Locate the cell with the specified text and output its [x, y] center coordinate. 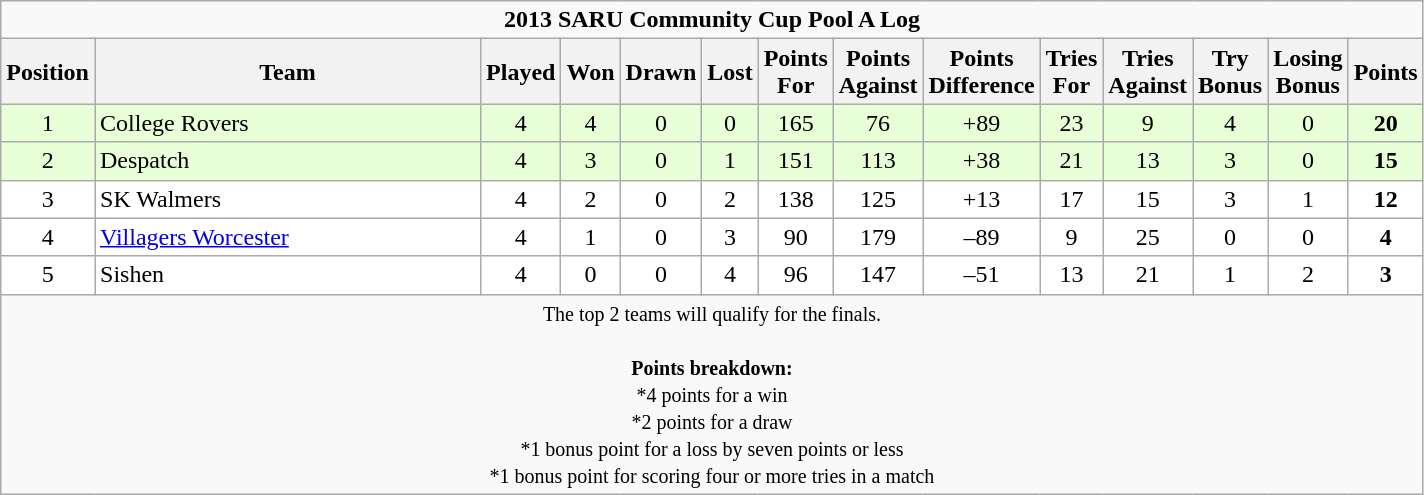
138 [796, 199]
12 [1386, 199]
Points For [796, 72]
90 [796, 237]
+13 [982, 199]
Played [521, 72]
Tries Against [1148, 72]
76 [878, 123]
Position [48, 72]
179 [878, 237]
17 [1072, 199]
2013 SARU Community Cup Pool A Log [712, 20]
Points [1386, 72]
20 [1386, 123]
Team [287, 72]
Won [590, 72]
Drawn [661, 72]
Sishen [287, 275]
Tries For [1072, 72]
–89 [982, 237]
25 [1148, 237]
23 [1072, 123]
Lost [730, 72]
College Rovers [287, 123]
Losing Bonus [1308, 72]
165 [796, 123]
113 [878, 161]
Points Against [878, 72]
Villagers Worcester [287, 237]
96 [796, 275]
+38 [982, 161]
147 [878, 275]
+89 [982, 123]
125 [878, 199]
–51 [982, 275]
Despatch [287, 161]
5 [48, 275]
Try Bonus [1230, 72]
151 [796, 161]
SK Walmers [287, 199]
Points Difference [982, 72]
